Identify which cell holds the provided text, then report its [X, Y] central coordinate. 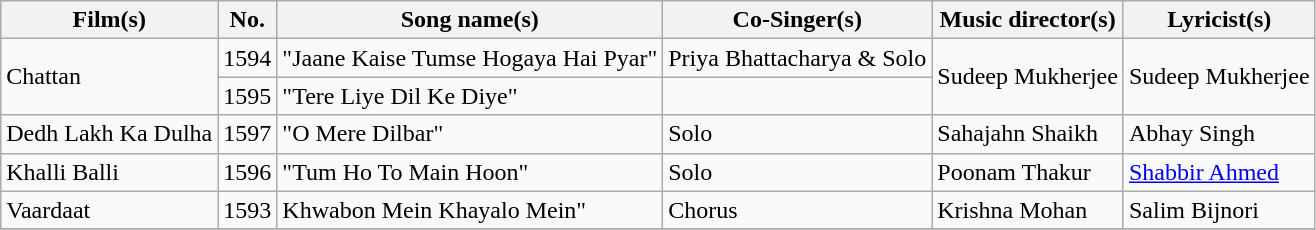
Krishna Mohan [1028, 210]
Dedh Lakh Ka Dulha [110, 134]
Chorus [798, 210]
Priya Bhattacharya & Solo [798, 58]
1597 [248, 134]
Sahajahn Shaikh [1028, 134]
No. [248, 20]
Chattan [110, 77]
Shabbir Ahmed [1219, 172]
Khwabon Mein Khayalo Mein" [470, 210]
Poonam Thakur [1028, 172]
1596 [248, 172]
Song name(s) [470, 20]
Abhay Singh [1219, 134]
Vaardaat [110, 210]
"Tum Ho To Main Hoon" [470, 172]
"Jaane Kaise Tumse Hogaya Hai Pyar" [470, 58]
1594 [248, 58]
"Tere Liye Dil Ke Diye" [470, 96]
Salim Bijnori [1219, 210]
Khalli Balli [110, 172]
Music director(s) [1028, 20]
"O Mere Dilbar" [470, 134]
Co-Singer(s) [798, 20]
1595 [248, 96]
1593 [248, 210]
Film(s) [110, 20]
Lyricist(s) [1219, 20]
